Pinpoint the cell where the given text exists, returning its (X, Y) midpoint coordinate. 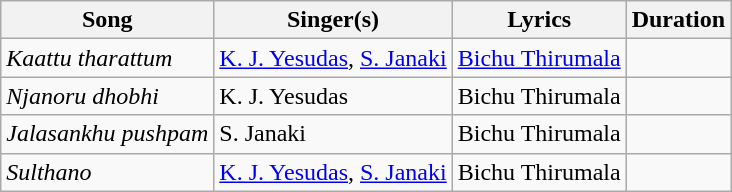
Song (108, 20)
Kaattu tharattum (108, 58)
Duration (678, 20)
K. J. Yesudas (333, 96)
Njanoru dhobhi (108, 96)
Jalasankhu pushpam (108, 134)
Lyrics (539, 20)
Sulthano (108, 172)
Singer(s) (333, 20)
S. Janaki (333, 134)
